Extract the [X, Y] coordinate from the center of the cell holding the provided text.  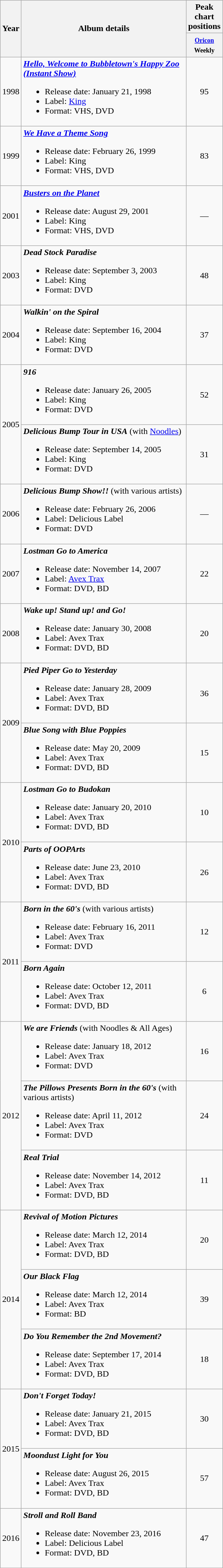
Pied Piper Go to YesterdayRelease date: January 28, 2009Label: Avex TraxFormat: DVD, BD [104, 693]
2014 [11, 1299]
Blue Song with Blue PoppiesRelease date: May 20, 2009Label: Avex TraxFormat: DVD, BD [104, 753]
Stroll and Roll BandRelease date: November 23, 2016Label: Delicious LabelFormat: DVD, BD [104, 1538]
2010 [11, 842]
22 [204, 574]
Our Black FlagRelease date: March 12, 2014Label: Avex TraxFormat: BD [104, 1299]
2004 [11, 335]
31 [204, 454]
Dead Stock ParadiseRelease date: September 3, 2003Label: KingFormat: DVD [104, 275]
We Have a Theme SongRelease date: February 26, 1999Label: KingFormat: VHS, DVD [104, 156]
Do You Remember the 2nd Movement?Release date: September 17, 2014Label: Avex TraxFormat: DVD, BD [104, 1359]
2012 [11, 1115]
Lostman Go to AmericaRelease date: November 14, 2007Label: Avex TraxFormat: DVD, BD [104, 574]
15 [204, 753]
Revival of Motion PicturesRelease date: March 12, 2014Label: Avex TraxFormat: DVD, BD [104, 1239]
18 [204, 1359]
10 [204, 812]
1998 [11, 91]
83 [204, 156]
Parts of OOPArtsRelease date: June 23, 2010Label: Avex TraxFormat: DVD, BD [104, 872]
2015 [11, 1448]
2005 [11, 424]
Hello, Welcome to Bubbletown's Happy Zoo (Instant Show)Release date: January 21, 1998Label: KingFormat: VHS, DVD [104, 91]
57 [204, 1479]
OriconWeekly [204, 45]
The Pillows Presents Born in the 60's (with various artists)Release date: April 11, 2012Label: Avex TraxFormat: DVD [104, 1115]
2011 [11, 962]
2009 [11, 723]
Lostman Go to BudokanRelease date: January 20, 2010Label: Avex TraxFormat: DVD, BD [104, 812]
24 [204, 1115]
1999 [11, 156]
Year [11, 29]
Real TrialRelease date: November 14, 2012Label: Avex TraxFormat: DVD, BD [104, 1180]
2016 [11, 1538]
Wake up! Stand up! and Go!Release date: January 30, 2008Label: Avex TraxFormat: DVD, BD [104, 634]
2007 [11, 574]
11 [204, 1180]
2008 [11, 634]
Moondust Light for YouRelease date: August 26, 2015Label: Avex TraxFormat: DVD, BD [104, 1479]
12 [204, 932]
Walkin' on the SpiralRelease date: September 16, 2004Label: KingFormat: DVD [104, 335]
Peak chart positions [204, 17]
39 [204, 1299]
Don't Forget Today!Release date: January 21, 2015Label: Avex TraxFormat: DVD, BD [104, 1419]
6 [204, 992]
26 [204, 872]
Born AgainRelease date: October 12, 2011Label: Avex TraxFormat: DVD, BD [104, 992]
2006 [11, 514]
30 [204, 1419]
Delicious Bump Show!! (with various artists)Release date: February 26, 2006Label: Delicious LabelFormat: DVD [104, 514]
47 [204, 1538]
16 [204, 1051]
36 [204, 693]
Album details [104, 29]
Busters on the PlanetRelease date: August 29, 2001Label: KingFormat: VHS, DVD [104, 216]
Delicious Bump Tour in USA (with Noodles)Release date: September 14, 2005Label: KingFormat: DVD [104, 454]
95 [204, 91]
2003 [11, 275]
916Release date: January 26, 2005Label: KingFormat: DVD [104, 394]
37 [204, 335]
2001 [11, 216]
We are Friends (with Noodles & All Ages)Release date: January 18, 2012Label: Avex TraxFormat: DVD [104, 1051]
Born in the 60's (with various artists)Release date: February 16, 2011Label: Avex TraxFormat: DVD [104, 932]
48 [204, 275]
52 [204, 394]
